Return the (X, Y) coordinate for the center point of the cell that contains the specified text.  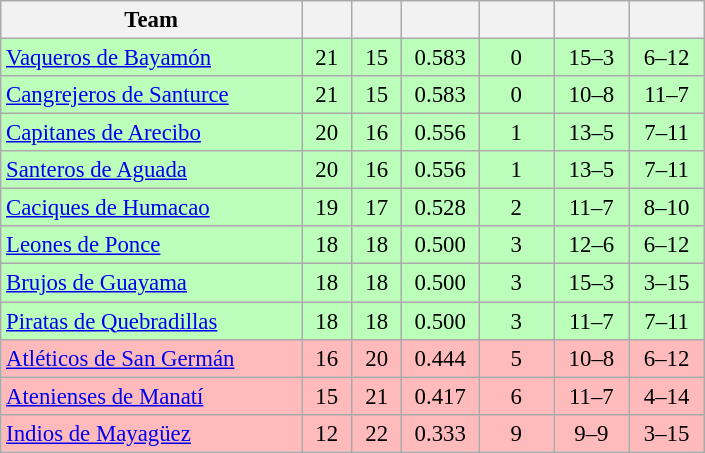
0.444 (440, 358)
4–14 (666, 396)
Atléticos de San Germán (152, 358)
8–10 (666, 208)
9 (516, 433)
Capitanes de Arecibo (152, 133)
Caciques de Humacao (152, 208)
0.528 (440, 208)
Leones de Ponce (152, 245)
2 (516, 208)
0.333 (440, 433)
9–9 (592, 433)
Team (152, 20)
12–6 (592, 245)
0.417 (440, 396)
Indios de Mayagüez (152, 433)
Brujos de Guayama (152, 283)
22 (377, 433)
Cangrejeros de Santurce (152, 95)
6 (516, 396)
Piratas de Quebradillas (152, 321)
Vaqueros de Bayamón (152, 58)
Atenienses de Manatí (152, 396)
19 (327, 208)
12 (327, 433)
5 (516, 358)
17 (377, 208)
Santeros de Aguada (152, 170)
